Pinpoint the cell where the given text exists, returning its [X, Y] midpoint coordinate. 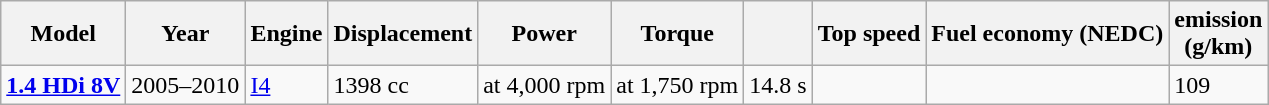
14.8 s [778, 85]
Fuel economy (NEDC) [1048, 34]
109 [1218, 85]
at 1,750 rpm [678, 85]
1398 cc [403, 85]
emission(g/km) [1218, 34]
Model [64, 34]
Power [544, 34]
Top speed [869, 34]
I4 [286, 85]
1.4 HDi 8V [64, 85]
Year [186, 34]
2005–2010 [186, 85]
at 4,000 rpm [544, 85]
Displacement [403, 34]
Torque [678, 34]
Engine [286, 34]
